Capture the cell that displays the provided text and extract its (X, Y) central coordinate. 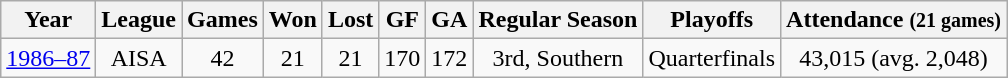
Regular Season (558, 20)
Quarterfinals (712, 58)
Playoffs (712, 20)
Attendance (21 games) (894, 20)
GA (450, 20)
42 (223, 58)
170 (402, 58)
43,015 (avg. 2,048) (894, 58)
Games (223, 20)
Year (48, 20)
GF (402, 20)
3rd, Southern (558, 58)
Lost (350, 20)
AISA (139, 58)
League (139, 20)
Won (292, 20)
172 (450, 58)
1986–87 (48, 58)
